Search for the cell housing the specified text and yield its [X, Y] center coordinate. 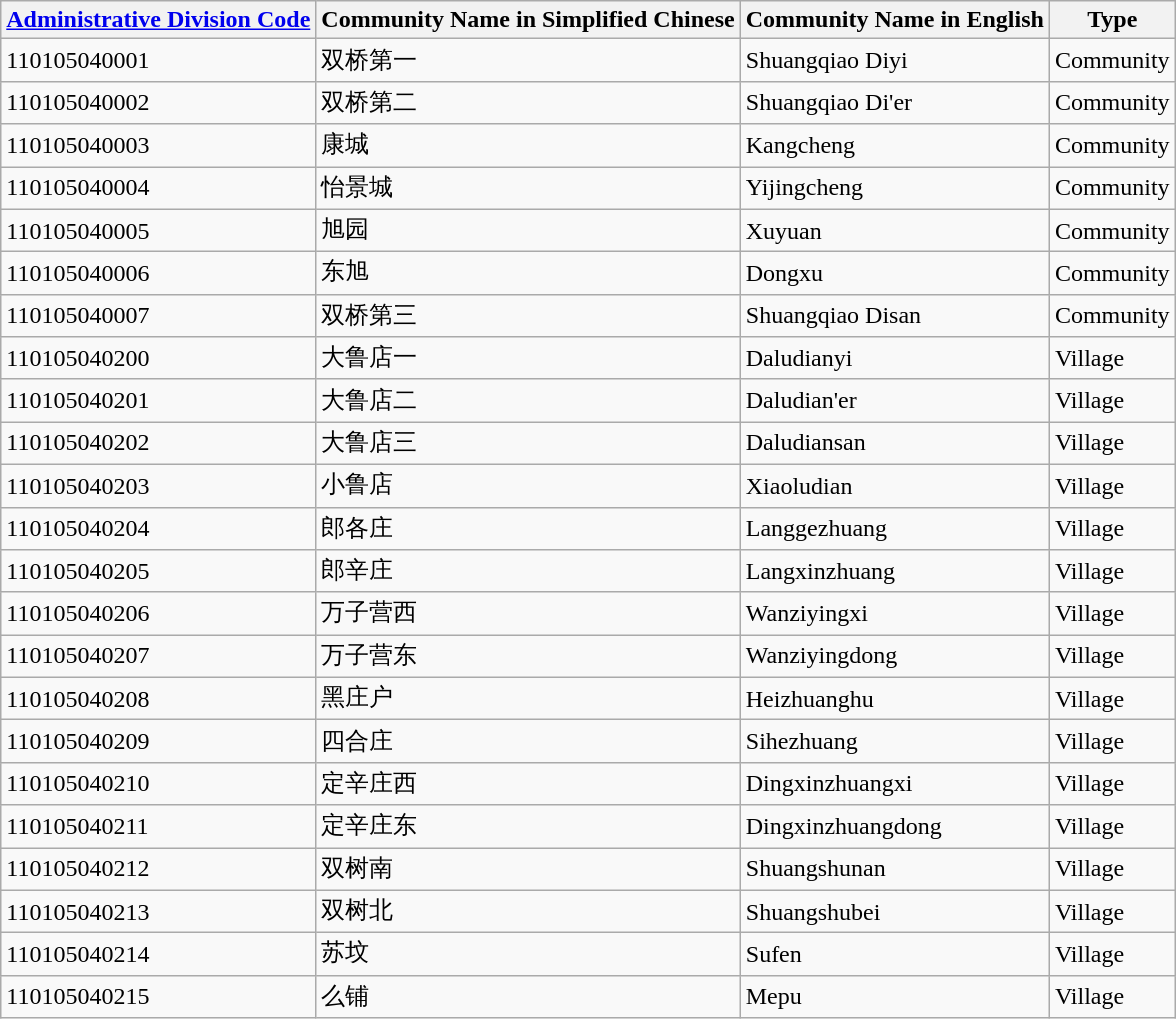
110105040007 [158, 316]
110105040202 [158, 444]
110105040215 [158, 996]
黑庄户 [528, 698]
110105040211 [158, 826]
Shuangqiao Diyi [894, 60]
110105040003 [158, 146]
旭园 [528, 230]
Community Name in English [894, 20]
Heizhuanghu [894, 698]
双桥第三 [528, 316]
定辛庄东 [528, 826]
110105040201 [158, 400]
110105040001 [158, 60]
四合庄 [528, 742]
郎各庄 [528, 528]
Shuangshunan [894, 870]
万子营东 [528, 656]
Shuangqiao Disan [894, 316]
Yijingcheng [894, 188]
Daludian'er [894, 400]
苏坟 [528, 954]
110105040205 [158, 572]
110105040207 [158, 656]
Shuangshubei [894, 912]
110105040210 [158, 784]
Daludianyi [894, 358]
110105040200 [158, 358]
么铺 [528, 996]
小鲁店 [528, 486]
Xiaoludian [894, 486]
110105040206 [158, 614]
110105040213 [158, 912]
110105040203 [158, 486]
大鲁店一 [528, 358]
定辛庄西 [528, 784]
110105040214 [158, 954]
Administrative Division Code [158, 20]
Dingxinzhuangdong [894, 826]
Wanziyingxi [894, 614]
双桥第二 [528, 102]
110105040006 [158, 274]
双树南 [528, 870]
Wanziyingdong [894, 656]
双桥第一 [528, 60]
110105040204 [158, 528]
110105040209 [158, 742]
Kangcheng [894, 146]
Community Name in Simplified Chinese [528, 20]
Type [1112, 20]
双树北 [528, 912]
110105040212 [158, 870]
Sihezhuang [894, 742]
郎辛庄 [528, 572]
110105040005 [158, 230]
东旭 [528, 274]
大鲁店三 [528, 444]
Langgezhuang [894, 528]
Daludiansan [894, 444]
Xuyuan [894, 230]
110105040004 [158, 188]
Langxinzhuang [894, 572]
怡景城 [528, 188]
110105040208 [158, 698]
Shuangqiao Di'er [894, 102]
Dingxinzhuangxi [894, 784]
万子营西 [528, 614]
Dongxu [894, 274]
康城 [528, 146]
Sufen [894, 954]
大鲁店二 [528, 400]
Mepu [894, 996]
110105040002 [158, 102]
